Pinpoint the cell where the given text exists, returning its (x, y) midpoint coordinate. 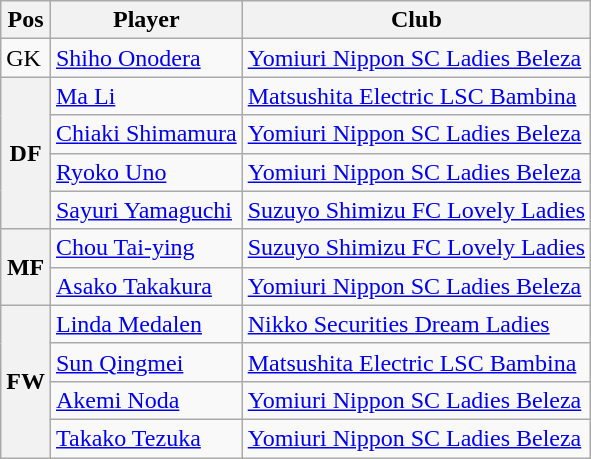
Ma Li (146, 96)
GK (26, 58)
Pos (26, 20)
MF (26, 267)
Asako Takakura (146, 286)
Nikko Securities Dream Ladies (416, 324)
Chou Tai-ying (146, 248)
Takako Tezuka (146, 438)
Akemi Noda (146, 400)
Linda Medalen (146, 324)
Sun Qingmei (146, 362)
Sayuri Yamaguchi (146, 210)
DF (26, 153)
FW (26, 381)
Ryoko Uno (146, 172)
Club (416, 20)
Chiaki Shimamura (146, 134)
Shiho Onodera (146, 58)
Player (146, 20)
